Return [x, y] of the center of cell containing provided text 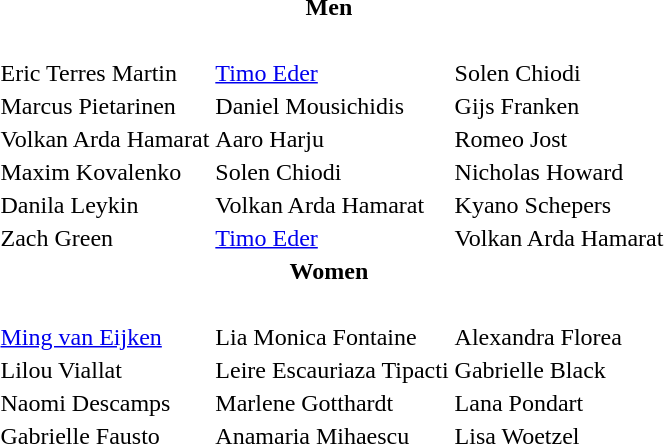
Lia Monica Fontaine [332, 337]
Aaro Harju [332, 139]
Leire Escauriaza Tipacti [332, 370]
Daniel Mousichidis [332, 106]
Solen Chiodi [332, 172]
Volkan Arda Hamarat [332, 205]
Marlene Gotthardt [332, 403]
